Find where the given text appears and provide that cell's center as (X, Y) coordinate. 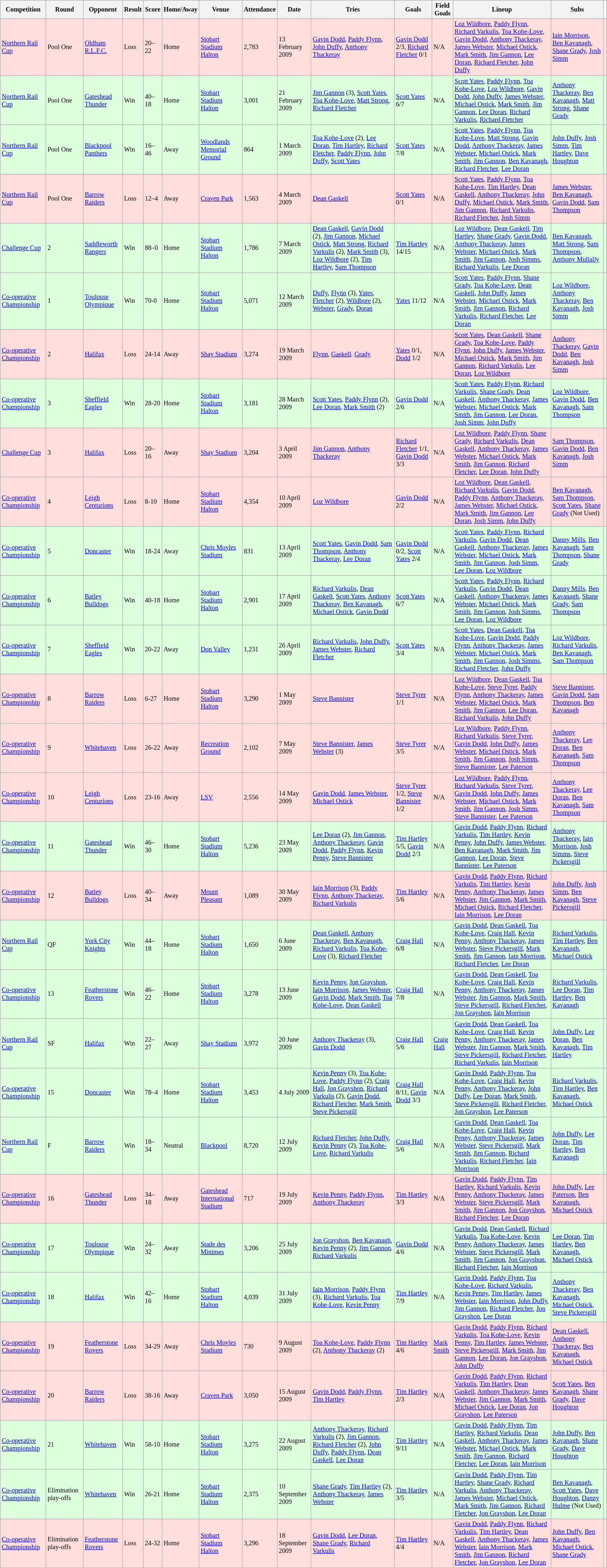
Iain Morrison, Ben Kavanagh, Shane Grady, Josh Simm (577, 47)
3,290 (260, 699)
John Duffy, Ben Kavanagh, Shane Grady, Dave Houghton (577, 1445)
Richard Varkulis, Dean Gaskell, Scott Yates, Anthony Thackeray, Ben Kavanagh, Michael Ostick, Gavin Dodd (353, 600)
24–32 (153, 1248)
Gavin Dodd, Lee Doran, Shane Grady, Richard Varkulis (353, 1543)
Steve Bannister, Gavin Dodd, Sam Thompson, Ben Kavanagh (577, 699)
5,071 (260, 301)
9 (65, 748)
7 March 2009 (294, 248)
9 August 2009 (294, 1346)
Gavin Dodd 2/2 (413, 502)
40–18 (153, 100)
13 (65, 994)
18–34 (153, 1145)
Tim Hartley 9/11 (413, 1445)
5 (65, 551)
Gavin Dodd 2/6 (413, 403)
1 May 2009 (294, 699)
6-27 (153, 699)
15 (65, 1093)
13 June 2009 (294, 994)
3,050 (260, 1396)
Oldham R.L.F.C. (103, 47)
3,278 (260, 994)
10 April 2009 (294, 502)
4 (65, 502)
1 March 2009 (294, 149)
Field Goals (442, 9)
7 May 2009 (294, 748)
SF (65, 1043)
3,453 (260, 1093)
3,274 (260, 354)
Tim Hartley 7/9 (413, 1297)
Craig Hall 7/8 (413, 994)
4 March 2009 (294, 199)
Iain Morrison (3), Paddy Flynn, Anthony Thackeray, Richard Varkulis (353, 895)
2,375 (260, 1494)
Jon Grayshon, Ben Kavanagh, Kevin Penny (2), Jim Gannon. Richard Varkulis (353, 1248)
31 July 2009 (294, 1297)
Steve Tyrer 3/5 (413, 748)
Ben Kavanagh, Scott Yates, Dave Houghton, Danny Hulme (Not Used) (577, 1494)
Scott Yates, Paddy Flynn (2), Lee Doran, Mark Smith (2) (353, 403)
6 June 2009 (294, 945)
Dean Gaskell, Anthony Thackeray, Ben Kavanagh, Michael Ostick (577, 1346)
Richard Fletcher, John Duffy, Kevin Penny (2), Toa Kohe-Love, Richard Varkulis (353, 1145)
21 (65, 1445)
Tim Hartley 5/6 (413, 895)
4,354 (260, 502)
21 February 2009 (294, 100)
3,972 (260, 1043)
Scott Yates 3/4 (413, 649)
John Duffy, Lee Doran, Tim Hartley, Ben Kavanagh (577, 1145)
Competition (23, 9)
26-21 (153, 1494)
Gavin Dodd 2/3, Richard Fletcher 0/1 (413, 47)
Ben Kavanagh, Matt Strong, Sam Thompson, Anthony Mullally (577, 248)
Kevin Penny, Paddy Flynn, Anthony Thackeray (353, 1199)
10 September 2009 (294, 1494)
24-32 (153, 1543)
1,650 (260, 945)
17 April 2009 (294, 600)
Dean Gaskell, Anthony Thackeray, Ben Kavanagh, Richard Varkulis, Toa Kohe-Love (3), Richard Fletcher (353, 945)
John Duffy, Josh Simm, Tim Hartley, Dave Houghton (577, 149)
18 (65, 1297)
3,001 (260, 100)
Tim Hartley 14/15 (413, 248)
Lineup (502, 9)
Toa Kohe-Love (2), Lee Doran, Tim Hartley, Richard Fletcher, Paddy Flynn, John Duffy, Scott Yates (353, 149)
John Duffy, Josh Simm, Ben Kavanagh, Steve Pickersgill (577, 895)
23-16 (153, 797)
2,901 (260, 600)
11 (65, 846)
15 August 2009 (294, 1396)
3,296 (260, 1543)
Saddleworth Rangers (103, 248)
58-10 (153, 1445)
F (65, 1145)
3,181 (260, 403)
46–30 (153, 846)
Woodlands Memorial Ground (221, 149)
17 (65, 1248)
8,720 (260, 1145)
Jim Gannon (3), Scott Yates, Toa Kohe-Love, Matt Strong, Richard Fletcher (353, 100)
12–4 (153, 199)
John Duffy, Lee Paterson, Ben Kavanagh, Michael Ostick (577, 1199)
Anthony Thackeray, Richard Varkulis (2), Jim Gannon, Richard Fletcher (2), John Duffy, Paddy Flynn, Dean Gaskell, Lee Doran (353, 1445)
Toa Kohe-Love, Paddy Flynn (2), Anthony Thackeray (2) (353, 1346)
28 March 2009 (294, 403)
5,236 (260, 846)
16 (65, 1199)
2,783 (260, 47)
Shane Grady, Tim Hartley (2), Anthony Thackeray, James Webster (353, 1494)
3,206 (260, 1248)
York City Knights (103, 945)
19 March 2009 (294, 354)
1,231 (260, 649)
70-0 (153, 301)
10 (65, 797)
Gateshead International Stadium (221, 1199)
38-16 (153, 1396)
16–46 (153, 149)
Anthony Thackeray, Ben Kavanagh, Matt Strong, Shane Grady (577, 100)
Tim Hartley 5/5, Gavin Dodd 2/3 (413, 846)
18-24 (153, 551)
4 July 2009 (294, 1093)
Attendance (260, 9)
6 (65, 600)
Anthony Thackeray, Iain Morrison, Josh Simms, Steve Pickersgill (577, 846)
13 April 2009 (294, 551)
Loz Wildbore (353, 502)
Recreation Ground (221, 748)
12 (65, 895)
Duffy, Flynn (3), Yates, Fletcher (2), Wildbore (2), Webster, Grady, Doran (353, 301)
40-18 (153, 600)
Tim Hartley 4/4 (413, 1543)
Venue (221, 9)
34–18 (153, 1199)
44–18 (153, 945)
7 (65, 649)
42–16 (153, 1297)
Gavin Dodd 0/2, Scott Yates 2/4 (413, 551)
Danny Mills, Ben Kavanagh, Sam Thompson, Shane Grady (577, 551)
Craig Hall 8/11, Gavin Dodd 3/3 (413, 1093)
Steve Bannister (353, 699)
1 (65, 301)
13 February 2009 (294, 47)
20–22 (153, 47)
James Webster, Ben Kavanagh, Gavin Dodd, Sam Thompson (577, 199)
20–16 (153, 452)
Neutral (181, 1145)
Kevin Penny, Jon Grayshon, Iain Morrison, James Webster, Gavin Dodd, Mark Smith, Toa Kohe-Love, Dean Gaskell (353, 994)
Jim Gannon, Anthony Thackeray (353, 452)
Ben Kavanagh, Sam Thompson, Scott Yates, Shane Grady (Not Used) (577, 502)
Anthony Thackeray (3), Gavin Dodd (353, 1043)
Anthony Thackeray, Gavin Dodd, Ben Kavanagh, Josh Simm (577, 354)
Yates 0/1, Dodd 1/2 (413, 354)
24-14 (153, 354)
Loz Wildbore, Richard Varkulis, Ben Kavanagh, Sam Thompson (577, 649)
Scott Yates, Ben Kavanagh, Shane Grady, Dave Houghton (577, 1396)
78–4 (153, 1093)
3,275 (260, 1445)
Flynn, Gaskell. Grady (353, 354)
Subs (577, 9)
QF (65, 945)
28-20 (153, 403)
831 (260, 551)
Lee Doran (2), Jim Gannon, Anthony Thackeray, Gavin Dodd, Paddy Flynn, Kevin Penny, Steve Bannister (353, 846)
1,563 (260, 199)
John Duffy, Ben Kavanagh, Michael Ostick, Shane Grady (577, 1543)
Blackpool (221, 1145)
Tim Hartley 3/3 (413, 1199)
20-22 (153, 649)
Richard Varkulis, John Duffy, James Webster, Richard Fletcher (353, 649)
8-10 (153, 502)
Richard Fletcher 1/1, Gavin Dodd 3/3 (413, 452)
26 April 2009 (294, 649)
Danny Mills, Ben Kavanagh, Shane Grady, Sam Thompson (577, 600)
19 July 2009 (294, 1199)
12 March 2009 (294, 301)
Anthony Thackeray, Ben Kavanagh, Michael Ostick, Steve Pickersgill (577, 1297)
12 July 2009 (294, 1145)
3 April 2009 (294, 452)
730 (260, 1346)
20 June 2009 (294, 1043)
22–27 (153, 1043)
34-29 (153, 1346)
Scott Yates, Gavin Dodd, Sam Thompson, Anthony Thackeray, Lee Doran (353, 551)
Score (153, 9)
Richard Varkulis, Lee Doran, Tim Hartley, Ben Kavanagh (577, 994)
John Duffy, Lee Doran, Ben Kavanagh, Tim Hartley (577, 1043)
Iain Morrison, Paddy Flynn (3), Richard Varkulis, Toa Kohe-Love, Kevin Penny (353, 1297)
717 (260, 1199)
Loz Wildbore, Anthony Thackeray, Ben Kavanagh, Josh Simm (577, 301)
Sam Thompson, Gavin Dodd, Ben Kavanagh, Josh Simm (577, 452)
Stade des Minimes (221, 1248)
Tim Hartley 3/5 (413, 1494)
Date (294, 9)
1,786 (260, 248)
14 May 2009 (294, 797)
Mount Pleasant (221, 895)
Dean Gaskell (353, 199)
Tim Hartley 4/6 (413, 1346)
Gavin Dodd, Paddy Flynn, Tim Hartley (353, 1396)
40–34 (153, 895)
Craig Hall (442, 1043)
8 (65, 699)
46–22 (153, 994)
Tries (353, 9)
Don Valley (221, 649)
2,102 (260, 748)
88–0 (153, 248)
18 September 2009 (294, 1543)
Home/Away (181, 9)
Steve Bannister, James Webster (3) (353, 748)
25 July 2009 (294, 1248)
26-22 (153, 748)
23 May 2009 (294, 846)
Scott Yates 7/8 (413, 149)
22 August 2009 (294, 1445)
Gavin Dodd, Paddy Flynn, John Duffy, Anthony Thackeray (353, 47)
19 (65, 1346)
20 (65, 1396)
4,039 (260, 1297)
30 May 2009 (294, 895)
Blackpool Panthers (103, 149)
864 (260, 149)
Lee Doran, Tim Hartley, Ben Kavanagh, Michael Ostick (577, 1248)
Steve Tyrer 1/1 (413, 699)
2,556 (260, 797)
1,089 (260, 895)
Yates 11/12 (413, 301)
3,204 (260, 452)
Gavin Dodd 4/6 (413, 1248)
Opponent (103, 9)
Steve Tyrer 1/2, Steve Bannister 1/2 (413, 797)
Loz Wildbore, Gavin Dodd, Ben Kavanagh, Sam Thompson (577, 403)
Craig Hall 6/8 (413, 945)
LSV (221, 797)
Mark Smith (442, 1346)
Round (65, 9)
Scott Yates 0/1 (413, 199)
Result (133, 9)
Gavin Dodd, James Webster, Michael Ostick (353, 797)
Tim Hartley 2/3 (413, 1396)
Goals (413, 9)
